Return (X, Y) of the center of cell containing provided text 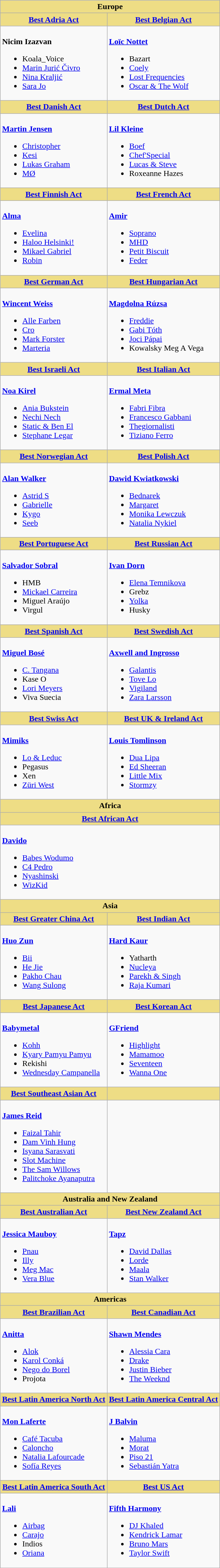
DavidoBabes WodumoC4 PedroNyashinskiWizKid (110, 862)
Europe (110, 7)
J BalvinMalumaMoratPiso 21Sebastián Yatra (163, 1443)
Jessica MauboyPnauIllyMeg MacVera Blue (54, 1255)
Best UK & Ireland Act (163, 718)
Best German Act (54, 282)
Best Australian Act (54, 1212)
Best Danish Act (54, 107)
Best Japanese Act (54, 1006)
Best Latin America North Act (54, 1399)
Shawn MendesAlessia CaraDrakeJustin BieberThe Weeknd (163, 1356)
Dawid KwiatkowskiBednarekMargaretMonika LewczukNatalia Nykiel (163, 500)
Best Korean Act (163, 1006)
MimiksLo & LeducPegasusXenZüri West (54, 762)
Best African Act (110, 819)
Alan WalkerAstrid SGabrielleKygoSeeb (54, 500)
Noa KirelAnia BuksteinNechi NechStatic & Ben ElStephane Legar (54, 413)
Nicim IzazvanKoala_VoiceMarin Jurić ČivroNina KraljićSara Jo (54, 63)
Huo ZunBiiHe JiePakho ChauWang Sulong (54, 962)
Best Indian Act (163, 919)
Best Greater China Act (54, 919)
Best Hungarian Act (163, 282)
Best Swedish Act (163, 631)
Best Brazilian Act (54, 1312)
Best Russian Act (163, 544)
Best Spanish Act (54, 631)
Best Belgian Act (163, 20)
Best Dutch Act (163, 107)
LaliAirbagCarajoIndiosOriana (54, 1531)
Wincent WeissAlle FarbenCroMark ForsterMarteria (54, 325)
Best New Zealand Act (163, 1212)
Best US Act (163, 1487)
Lil KleineBoefChef'SpecialLucas & SteveRoxeanne Hazes (163, 150)
Fifth HarmonyDJ KhaledKendrick LamarBruno MarsTaylor Swift (163, 1531)
Africa (110, 806)
Ivan DornElena TemnikovaGrebzYolkaHusky (163, 587)
Louis TomlinsonDua LipaEd SheeranLittle MixStormzy (163, 762)
Salvador SobralHMBMickael CarreiraMiguel AraújoVirgul (54, 587)
Miguel BoséC. TanganaKase OLori MeyersViva Suecia (54, 675)
Best French Act (163, 194)
TapzDavid DallasLordeMaalaStan Walker (163, 1255)
Best Israeli Act (54, 369)
Best Southeast Asian Act (54, 1093)
Asia (110, 906)
AmirSopranoMHDPetit BiscuitFeder (163, 238)
AlmaEvelinaHaloo Helsinki!Mikael GabrielRobin (54, 238)
Best Portuguese Act (54, 544)
Martin JensenChristopherKesiLukas GrahamMØ (54, 150)
Ermal MetaFabri FibraFrancesco GabbaniThegiornalistiTiziano Ferro (163, 413)
Best Latin America South Act (54, 1487)
Magdolna RúzsaFreddieGabi TóthJoci PápaiKowalsky Meg A Vega (163, 325)
Mon LaferteCafé TacubaCalonchoNatalia LafourcadeSofía Reyes (54, 1443)
James ReidFaizal TahirDam Vinh HungIsyana SarasvatiSlot MachineThe Sam WillowsPalitchoke Ayanaputra (54, 1146)
BabymetalKohhKyary Pamyu PamyuRekishiWednesday Campanella (54, 1050)
Best Finnish Act (54, 194)
Australia and New Zealand (110, 1199)
Best Canadian Act (163, 1312)
Axwell and IngrossoGalantisTove LoVigilandZara Larsson (163, 675)
Hard KaurYatharthNucleyaParekh & SinghRaja Kumari (163, 962)
Best Italian Act (163, 369)
Best Adria Act (54, 20)
AnittaAlokKarol ConkáNego do BorelProjota (54, 1356)
Best Norwegian Act (54, 456)
Americas (110, 1299)
Best Swiss Act (54, 718)
GFriendHighlightMamamooSeventeenWanna One (163, 1050)
Best Latin America Central Act (163, 1399)
Loïc NottetBazartCoelyLost FrequenciesOscar & The Wolf (163, 63)
Best Polish Act (163, 456)
